Identify which cell holds the provided text, then report its (X, Y) central coordinate. 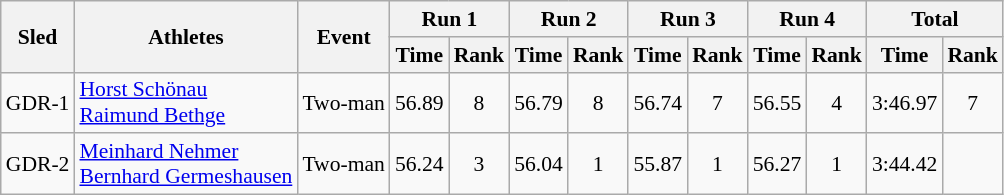
56.04 (538, 164)
56.55 (778, 102)
4 (836, 102)
Meinhard NehmerBernhard Germeshausen (186, 164)
Athletes (186, 36)
Run 2 (568, 19)
GDR-2 (38, 164)
Run 3 (688, 19)
56.27 (778, 164)
Run 4 (808, 19)
56.24 (420, 164)
Total (935, 19)
56.79 (538, 102)
56.89 (420, 102)
55.87 (658, 164)
Event (344, 36)
Sled (38, 36)
Run 1 (450, 19)
3:46.97 (904, 102)
Horst SchönauRaimund Bethge (186, 102)
3 (480, 164)
3:44.42 (904, 164)
56.74 (658, 102)
GDR-1 (38, 102)
